Locate the cell with the specified text and output its [x, y] center coordinate. 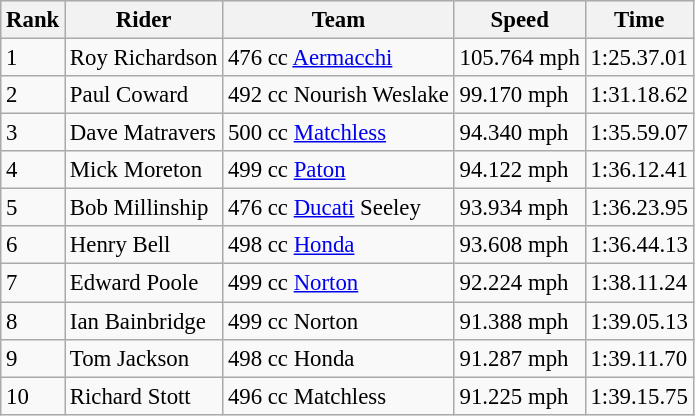
Mick Moreton [144, 170]
2 [33, 95]
105.764 mph [520, 58]
Richard Stott [144, 396]
492 cc Nourish Weslake [339, 95]
476 cc Aermacchi [339, 58]
Dave Matravers [144, 133]
4 [33, 170]
Henry Bell [144, 245]
91.225 mph [520, 396]
1:39.05.13 [639, 321]
10 [33, 396]
1:31.18.62 [639, 95]
92.224 mph [520, 283]
Time [639, 20]
500 cc Matchless [339, 133]
476 cc Ducati Seeley [339, 208]
93.608 mph [520, 245]
3 [33, 133]
496 cc Matchless [339, 396]
1:35.59.07 [639, 133]
Bob Millinship [144, 208]
5 [33, 208]
1:25.37.01 [639, 58]
6 [33, 245]
1:39.15.75 [639, 396]
Paul Coward [144, 95]
91.388 mph [520, 321]
8 [33, 321]
Tom Jackson [144, 358]
1:36.12.41 [639, 170]
1 [33, 58]
93.934 mph [520, 208]
1:38.11.24 [639, 283]
499 cc Paton [339, 170]
Rider [144, 20]
Ian Bainbridge [144, 321]
99.170 mph [520, 95]
94.122 mph [520, 170]
Roy Richardson [144, 58]
Team [339, 20]
Edward Poole [144, 283]
94.340 mph [520, 133]
1:36.44.13 [639, 245]
1:39.11.70 [639, 358]
7 [33, 283]
1:36.23.95 [639, 208]
9 [33, 358]
91.287 mph [520, 358]
Rank [33, 20]
Speed [520, 20]
